Locate the cell with the specified text and output its [x, y] center coordinate. 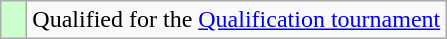
Qualified for the Qualification tournament [236, 20]
